From the cell containing the given text, extract its center point as (x, y) coordinate. 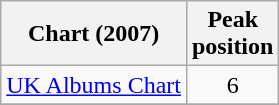
Peakposition (232, 34)
Chart (2007) (94, 34)
6 (232, 85)
UK Albums Chart (94, 85)
